Locate the cell with the specified text and output its [X, Y] center coordinate. 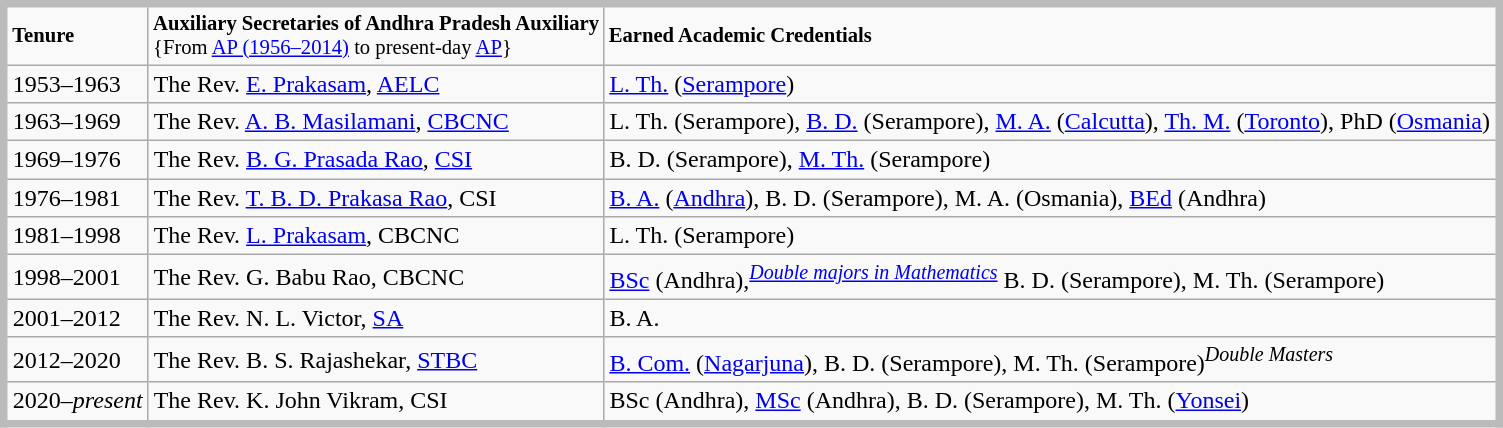
B. A. [1052, 319]
L. Th. (Serampore), B. D. (Serampore), M. A. (Calcutta), Th. M. (Toronto), PhD (Osmania) [1052, 122]
B. D. (Serampore), M. Th. (Serampore) [1052, 160]
1963–1969 [76, 122]
The Rev. K. John Vikram, CSI [376, 402]
B. Com. (Nagarjuna), B. D. (Serampore), M. Th. (Serampore)Double Masters [1052, 360]
1969–1976 [76, 160]
The Rev. A. B. Masilamani, CBCNC [376, 122]
The Rev. E. Prakasam, AELC [376, 84]
1976–1981 [76, 198]
Earned Academic Credentials [1052, 34]
BSc (Andhra),Double majors in Mathematics B. D. (Serampore), M. Th. (Serampore) [1052, 278]
The Rev. T. B. D. Prakasa Rao, CSI [376, 198]
Auxiliary Secretaries of Andhra Pradesh Auxiliary{From AP (1956–2014) to present-day AP} [376, 34]
The Rev. L. Prakasam, CBCNC [376, 236]
2001–2012 [76, 319]
BSc (Andhra), MSc (Andhra), B. D. (Serampore), M. Th. (Yonsei) [1052, 402]
Tenure [76, 34]
2020–present [76, 402]
The Rev. B. G. Prasada Rao, CSI [376, 160]
2012–2020 [76, 360]
The Rev. G. Babu Rao, CBCNC [376, 278]
The Rev. N. L. Victor, SA [376, 319]
1981–1998 [76, 236]
1998–2001 [76, 278]
1953–1963 [76, 84]
B. A. (Andhra), B. D. (Serampore), M. A. (Osmania), BEd (Andhra) [1052, 198]
The Rev. B. S. Rajashekar, STBC [376, 360]
